For the text-containing cell, return its midpoint in [X, Y] coordinate format. 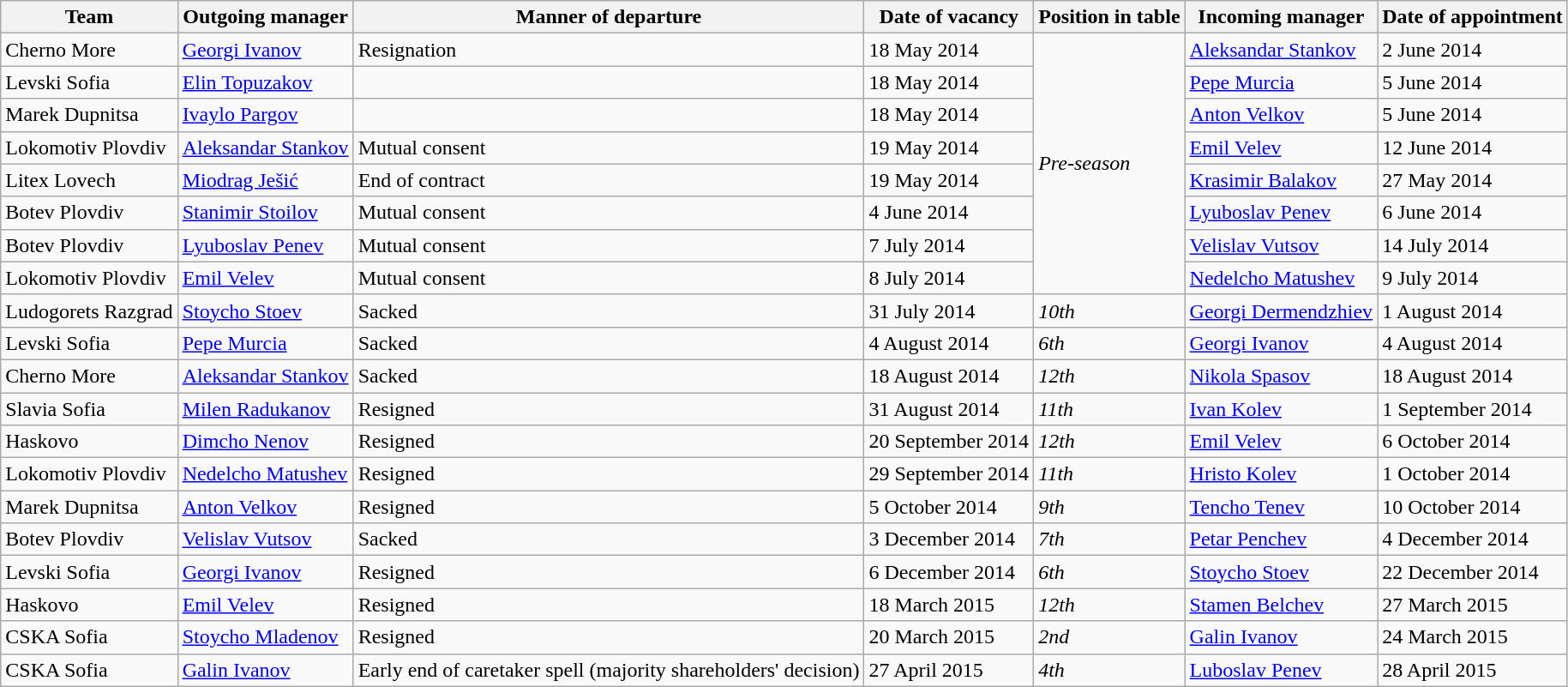
Incoming manager [1281, 17]
9 July 2014 [1473, 278]
27 April 2015 [949, 670]
10 October 2014 [1473, 507]
12 June 2014 [1473, 148]
Slavia Sofia [89, 409]
Ivan Kolev [1281, 409]
6 October 2014 [1473, 442]
27 March 2015 [1473, 605]
1 September 2014 [1473, 409]
5 October 2014 [949, 507]
Outgoing manager [266, 17]
Dimcho Nenov [266, 442]
24 March 2015 [1473, 637]
4 December 2014 [1473, 539]
Petar Penchev [1281, 539]
14 July 2014 [1473, 245]
Nikola Spasov [1281, 376]
Stoycho Mladenov [266, 637]
2 June 2014 [1473, 50]
Milen Radukanov [266, 409]
31 August 2014 [949, 409]
Pre-season [1109, 164]
8 July 2014 [949, 278]
2nd [1109, 637]
Luboslav Penev [1281, 670]
End of contract [609, 180]
Georgi Dermendzhiev [1281, 310]
7 July 2014 [949, 245]
Elin Topuzakov [266, 82]
Team [89, 17]
6 December 2014 [949, 572]
28 April 2015 [1473, 670]
20 March 2015 [949, 637]
Date of vacancy [949, 17]
9th [1109, 507]
7th [1109, 539]
18 March 2015 [949, 605]
6 June 2014 [1473, 213]
3 December 2014 [949, 539]
22 December 2014 [1473, 572]
27 May 2014 [1473, 180]
4th [1109, 670]
Stamen Belchev [1281, 605]
29 September 2014 [949, 474]
Litex Lovech [89, 180]
Manner of departure [609, 17]
Resignation [609, 50]
Early end of caretaker spell (majority shareholders' decision) [609, 670]
1 October 2014 [1473, 474]
Ludogorets Razgrad [89, 310]
Stanimir Stoilov [266, 213]
Miodrag Ješić [266, 180]
10th [1109, 310]
Tencho Tenev [1281, 507]
Position in table [1109, 17]
4 June 2014 [949, 213]
Krasimir Balakov [1281, 180]
1 August 2014 [1473, 310]
20 September 2014 [949, 442]
Hristo Kolev [1281, 474]
Date of appointment [1473, 17]
Ivaylo Pargov [266, 115]
31 July 2014 [949, 310]
